Return the [x, y] coordinate for the center point of the cell that contains the specified text.  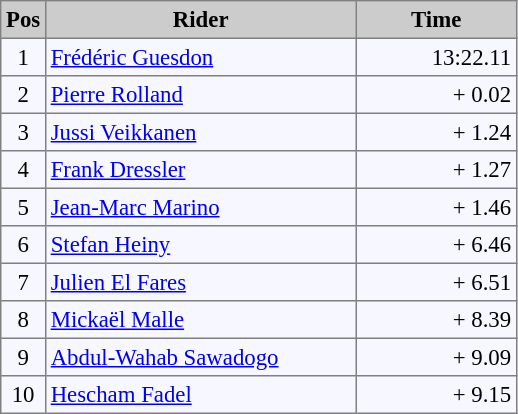
Stefan Heiny [200, 245]
2 [24, 95]
+ 9.15 [436, 395]
Pierre Rolland [200, 95]
5 [24, 207]
+ 6.51 [436, 282]
+ 0.02 [436, 95]
+ 6.46 [436, 245]
9 [24, 357]
+ 1.24 [436, 132]
Hescham Fadel [200, 395]
1 [24, 57]
+ 8.39 [436, 320]
10 [24, 395]
Pos [24, 20]
Mickaël Malle [200, 320]
Jussi Veikkanen [200, 132]
+ 1.46 [436, 207]
Jean-Marc Marino [200, 207]
13:22.11 [436, 57]
8 [24, 320]
Time [436, 20]
Frédéric Guesdon [200, 57]
Rider [200, 20]
6 [24, 245]
Abdul-Wahab Sawadogo [200, 357]
7 [24, 282]
Julien El Fares [200, 282]
+ 9.09 [436, 357]
+ 1.27 [436, 170]
4 [24, 170]
Frank Dressler [200, 170]
3 [24, 132]
